Scan for the cell matching the given text and deliver its [X, Y] coordinate at center. 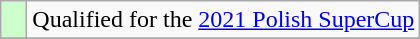
Qualified for the 2021 Polish SuperCup [224, 20]
